Return the (x, y) coordinate for the center point of the cell that contains the specified text.  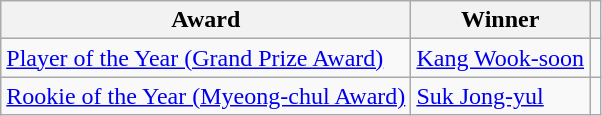
Kang Wook-soon (500, 58)
Player of the Year (Grand Prize Award) (206, 58)
Suk Jong-yul (500, 96)
Winner (500, 20)
Award (206, 20)
Rookie of the Year (Myeong-chul Award) (206, 96)
